Determine the (X, Y) coordinate at the center of the cell enclosing the given text.  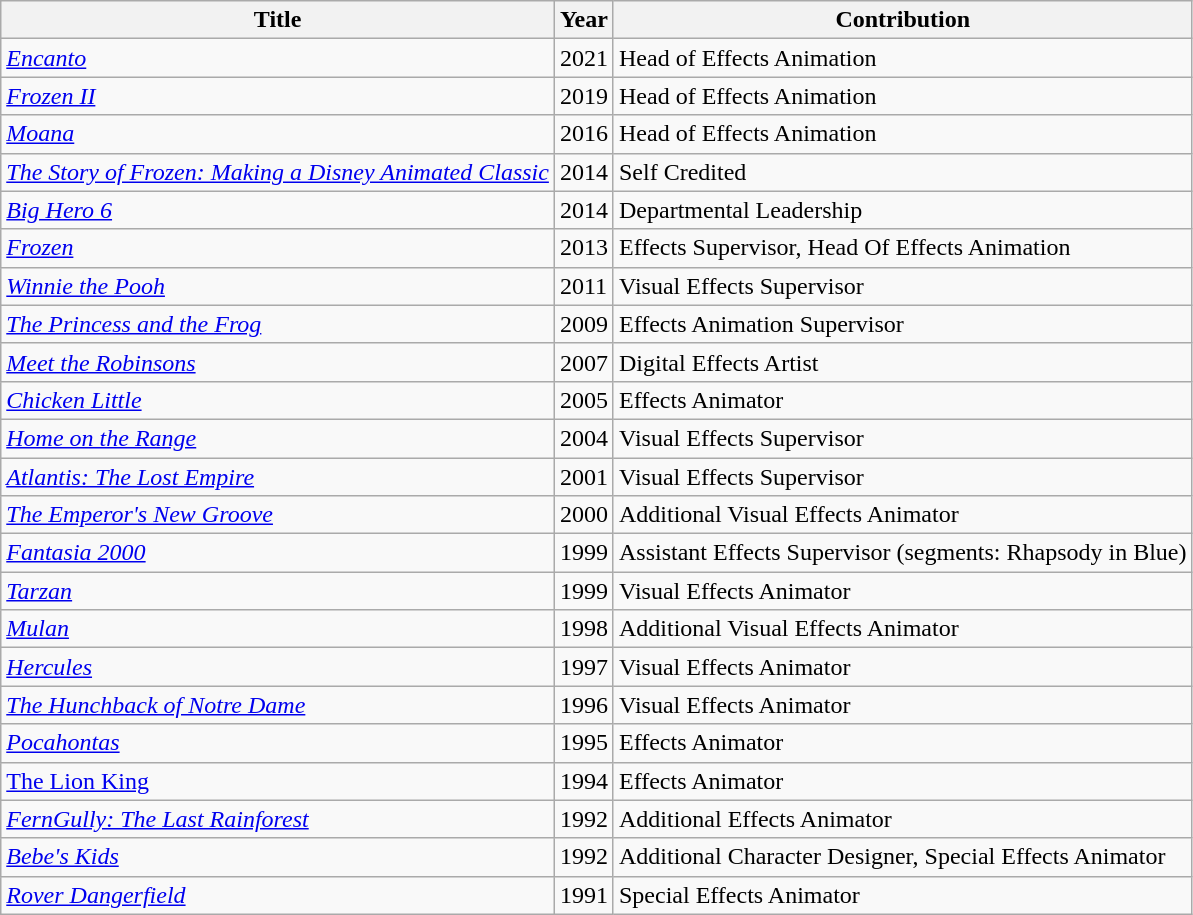
Bebe's Kids (278, 857)
The Princess and the Frog (278, 324)
Moana (278, 134)
2021 (584, 58)
2013 (584, 248)
Contribution (902, 20)
Frozen II (278, 96)
Rover Dangerfield (278, 895)
Hercules (278, 667)
Frozen (278, 248)
Tarzan (278, 591)
2007 (584, 362)
Assistant Effects Supervisor (segments: Rhapsody in Blue) (902, 553)
Encanto (278, 58)
Additional Character Designer, Special Effects Animator (902, 857)
FernGully: The Last Rainforest (278, 819)
2011 (584, 286)
2000 (584, 515)
Fantasia 2000 (278, 553)
2009 (584, 324)
1995 (584, 743)
Chicken Little (278, 400)
Additional Effects Animator (902, 819)
Mulan (278, 629)
Effects Animation Supervisor (902, 324)
Home on the Range (278, 438)
1994 (584, 781)
The Lion King (278, 781)
Special Effects Animator (902, 895)
2001 (584, 477)
Meet the Robinsons (278, 362)
Digital Effects Artist (902, 362)
Year (584, 20)
Title (278, 20)
The Emperor's New Groove (278, 515)
1998 (584, 629)
Self Credited (902, 172)
Big Hero 6 (278, 210)
The Hunchback of Notre Dame (278, 705)
Atlantis: The Lost Empire (278, 477)
Winnie the Pooh (278, 286)
1997 (584, 667)
Pocahontas (278, 743)
Effects Supervisor, Head Of Effects Animation (902, 248)
2005 (584, 400)
1996 (584, 705)
2004 (584, 438)
The Story of Frozen: Making a Disney Animated Classic (278, 172)
1991 (584, 895)
2019 (584, 96)
Departmental Leadership (902, 210)
2016 (584, 134)
